Locate the cell with the specified text and output its [x, y] center coordinate. 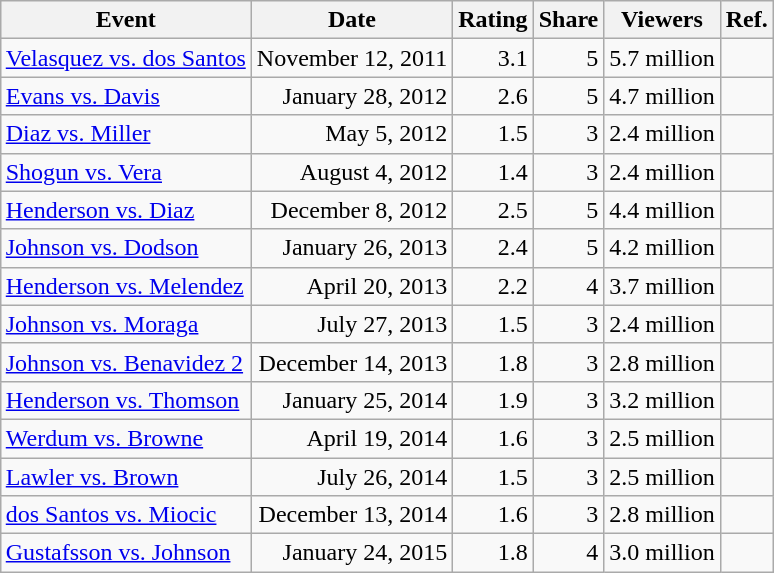
Share [568, 20]
December 14, 2013 [352, 362]
5.7 million [662, 58]
4.2 million [662, 248]
Johnson vs. Moraga [126, 324]
April 20, 2013 [352, 286]
Gustafsson vs. Johnson [126, 553]
April 19, 2014 [352, 438]
January 25, 2014 [352, 400]
4.4 million [662, 210]
4.7 million [662, 96]
3.2 million [662, 400]
Evans vs. Davis [126, 96]
1.4 [493, 172]
Johnson vs. Benavidez 2 [126, 362]
2.5 [493, 210]
Velasquez vs. dos Santos [126, 58]
2.6 [493, 96]
Werdum vs. Browne [126, 438]
July 27, 2013 [352, 324]
dos Santos vs. Miocic [126, 515]
3.1 [493, 58]
Shogun vs. Vera [126, 172]
January 28, 2012 [352, 96]
Diaz vs. Miller [126, 134]
December 13, 2014 [352, 515]
3.7 million [662, 286]
Johnson vs. Dodson [126, 248]
August 4, 2012 [352, 172]
December 8, 2012 [352, 210]
3.0 million [662, 553]
Lawler vs. Brown [126, 477]
Rating [493, 20]
Henderson vs. Thomson [126, 400]
Henderson vs. Diaz [126, 210]
Event [126, 20]
1.9 [493, 400]
Henderson vs. Melendez [126, 286]
November 12, 2011 [352, 58]
July 26, 2014 [352, 477]
Ref. [746, 20]
2.2 [493, 286]
2.4 [493, 248]
May 5, 2012 [352, 134]
Date [352, 20]
Viewers [662, 20]
January 26, 2013 [352, 248]
January 24, 2015 [352, 553]
